Provide the (X, Y) coordinate of the cell's center where the given text is located.  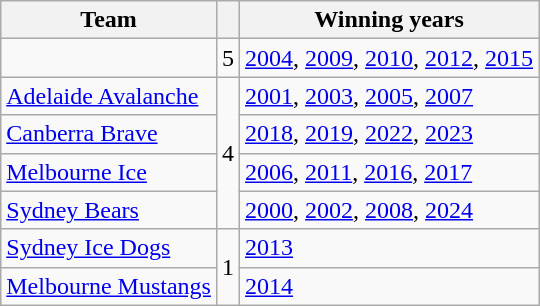
Team (109, 20)
2004, 2009, 2010, 2012, 2015 (390, 58)
5 (228, 58)
2018, 2019, 2022, 2023 (390, 134)
Winning years (390, 20)
Sydney Bears (109, 210)
2001, 2003, 2005, 2007 (390, 96)
Melbourne Mustangs (109, 286)
2006, 2011, 2016, 2017 (390, 172)
2014 (390, 286)
2000, 2002, 2008, 2024 (390, 210)
Sydney Ice Dogs (109, 248)
Canberra Brave (109, 134)
Melbourne Ice (109, 172)
Adelaide Avalanche (109, 96)
1 (228, 267)
2013 (390, 248)
4 (228, 153)
